Detect which cell encompasses the target text, then output its (x, y) center coordinate. 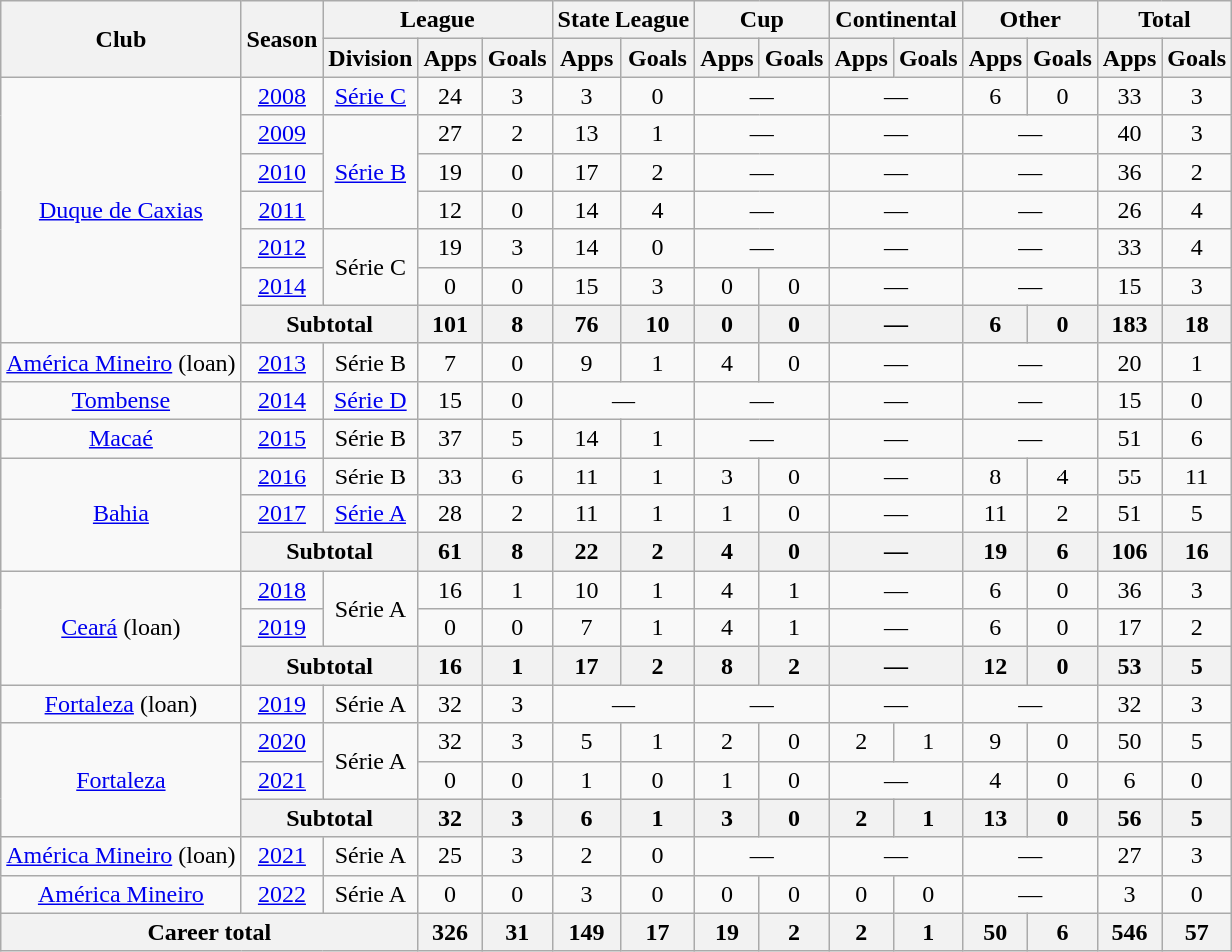
546 (1129, 932)
Bahia (121, 514)
Club (121, 39)
101 (450, 324)
18 (1197, 324)
2008 (282, 96)
Total (1164, 20)
América Mineiro (121, 894)
2013 (282, 362)
Ceará (loan) (121, 628)
Cup (762, 20)
53 (1129, 666)
183 (1129, 324)
326 (450, 932)
Season (282, 39)
26 (1129, 210)
Fortaleza (loan) (121, 704)
2020 (282, 742)
31 (517, 932)
2022 (282, 894)
106 (1129, 552)
28 (450, 514)
2015 (282, 438)
League (438, 20)
61 (450, 552)
2009 (282, 134)
Duque de Caxias (121, 210)
55 (1129, 476)
Fortaleza (121, 780)
Tombense (121, 400)
37 (450, 438)
40 (1129, 134)
Other (1030, 20)
2011 (282, 210)
Série D (370, 400)
22 (586, 552)
Division (370, 58)
2012 (282, 248)
149 (586, 932)
20 (1129, 362)
76 (586, 324)
Macaé (121, 438)
Continental (896, 20)
56 (1129, 818)
2018 (282, 590)
2016 (282, 476)
2017 (282, 514)
25 (450, 856)
State League (623, 20)
57 (1197, 932)
Career total (210, 932)
24 (450, 96)
2010 (282, 172)
